Provide the (x, y) coordinate of the cell's center where the given text is located.  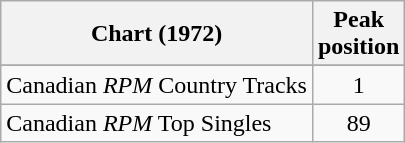
Chart (1972) (157, 34)
Peakposition (358, 34)
1 (358, 85)
Canadian RPM Country Tracks (157, 85)
89 (358, 123)
Canadian RPM Top Singles (157, 123)
